Capture the cell that displays the provided text and extract its [x, y] central coordinate. 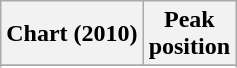
Chart (2010) [72, 34]
Peakposition [189, 34]
